For the text-containing cell, return its midpoint in (X, Y) coordinate format. 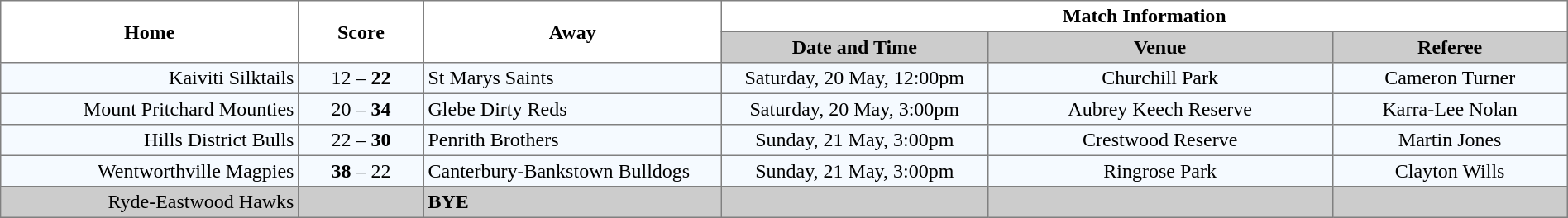
Referee (1450, 47)
Mount Pritchard Mounties (150, 109)
12 – 22 (361, 78)
Venue (1159, 47)
BYE (572, 202)
Ryde-Eastwood Hawks (150, 202)
Hills District Bulls (150, 140)
St Marys Saints (572, 78)
Crestwood Reserve (1159, 140)
Clayton Wills (1450, 171)
Away (572, 31)
38 – 22 (361, 171)
Ringrose Park (1159, 171)
Date and Time (854, 47)
Score (361, 31)
Canterbury-Bankstown Bulldogs (572, 171)
Karra-Lee Nolan (1450, 109)
Churchill Park (1159, 78)
Penrith Brothers (572, 140)
Martin Jones (1450, 140)
Aubrey Keech Reserve (1159, 109)
20 – 34 (361, 109)
22 – 30 (361, 140)
Kaiviti Silktails (150, 78)
Home (150, 31)
Wentworthville Magpies (150, 171)
Match Information (1145, 17)
Saturday, 20 May, 12:00pm (854, 78)
Saturday, 20 May, 3:00pm (854, 109)
Glebe Dirty Reds (572, 109)
Cameron Turner (1450, 78)
